Output the [X, Y] coordinate of the center of the cell containing the given text.  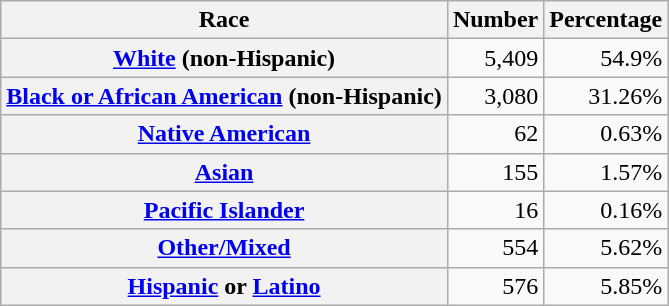
16 [495, 210]
576 [495, 286]
5.85% [606, 286]
5,409 [495, 58]
54.9% [606, 58]
Asian [224, 172]
554 [495, 248]
31.26% [606, 96]
Hispanic or Latino [224, 286]
Percentage [606, 20]
Other/Mixed [224, 248]
Pacific Islander [224, 210]
Black or African American (non-Hispanic) [224, 96]
1.57% [606, 172]
155 [495, 172]
Race [224, 20]
3,080 [495, 96]
0.16% [606, 210]
5.62% [606, 248]
0.63% [606, 134]
62 [495, 134]
White (non-Hispanic) [224, 58]
Number [495, 20]
Native American [224, 134]
